Find where the given text appears and provide that cell's center as [X, Y] coordinate. 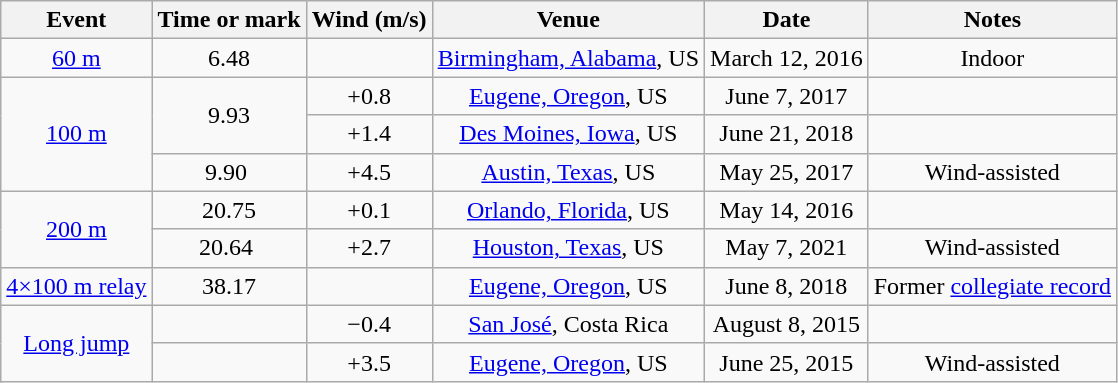
Former collegiate record [992, 286]
38.17 [229, 286]
20.75 [229, 210]
4×100 m relay [76, 286]
Orlando, Florida, US [568, 210]
Birmingham, Alabama, US [568, 58]
June 7, 2017 [787, 96]
−0.4 [369, 324]
May 14, 2016 [787, 210]
+3.5 [369, 362]
June 25, 2015 [787, 362]
Wind (m/s) [369, 20]
+2.7 [369, 248]
Long jump [76, 343]
Indoor [992, 58]
Notes [992, 20]
200 m [76, 229]
San José, Costa Rica [568, 324]
9.90 [229, 172]
Houston, Texas, US [568, 248]
+4.5 [369, 172]
60 m [76, 58]
Time or mark [229, 20]
Austin, Texas, US [568, 172]
20.64 [229, 248]
June 21, 2018 [787, 134]
June 8, 2018 [787, 286]
6.48 [229, 58]
March 12, 2016 [787, 58]
+1.4 [369, 134]
9.93 [229, 115]
Date [787, 20]
Event [76, 20]
Des Moines, Iowa, US [568, 134]
May 25, 2017 [787, 172]
+0.8 [369, 96]
+0.1 [369, 210]
August 8, 2015 [787, 324]
May 7, 2021 [787, 248]
100 m [76, 134]
Venue [568, 20]
